Capture the cell that displays the provided text and extract its (x, y) central coordinate. 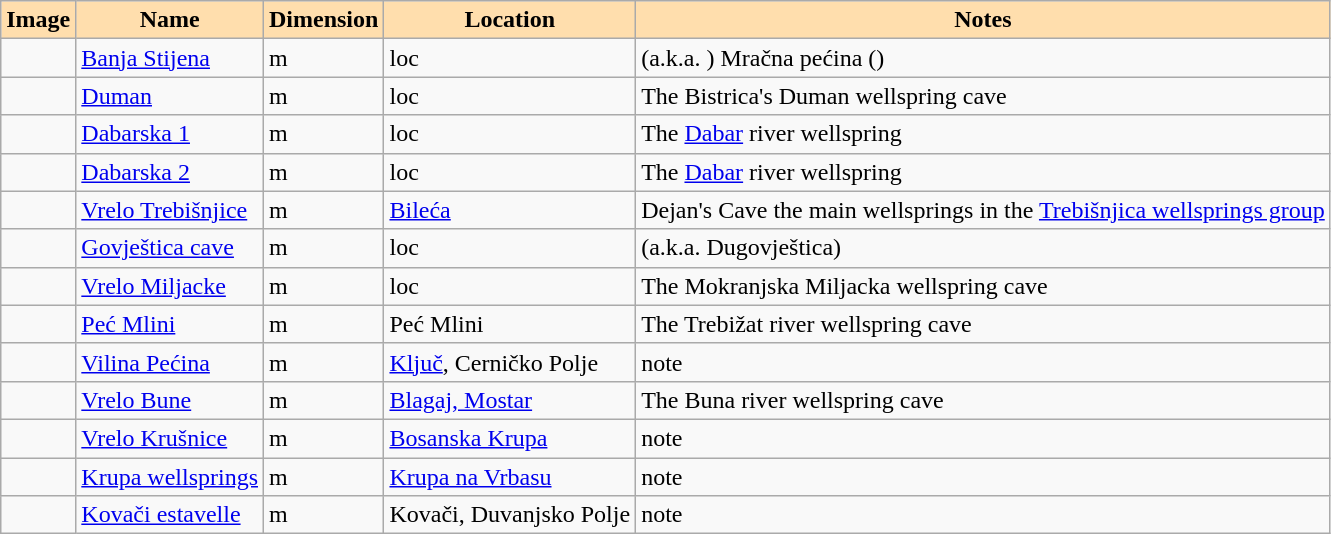
(a.k.a. Dugovještica) (984, 248)
Duman (170, 96)
Vrelo Krušnice (170, 438)
Name (170, 20)
Bosanska Krupa (510, 438)
Dejan's Cave the main wellsprings in the Trebišnjica wellsprings group (984, 210)
Blagaj, Mostar (510, 400)
The Bistrica's Duman wellspring cave (984, 96)
The Buna river wellspring cave (984, 400)
Image (38, 20)
The Trebižat river wellspring cave (984, 324)
Dimension (324, 20)
Vrelo Trebišnjice (170, 210)
Kovači, Duvanjsko Polje (510, 515)
Bileća (510, 210)
Ključ, Cerničko Polje (510, 362)
Location (510, 20)
The Mokranjska Miljacka wellspring cave (984, 286)
Vrelo Miljacke (170, 286)
Krupa na Vrbasu (510, 477)
Krupa wellsprings (170, 477)
Dabarska 1 (170, 134)
Dabarska 2 (170, 172)
(a.k.a. ) Mračna pećina () (984, 58)
Notes (984, 20)
Govještica cave (170, 248)
Vrelo Bune (170, 400)
Vilina Pećina (170, 362)
Kovači estavelle (170, 515)
Banja Stijena (170, 58)
